Locate the cell with the specified text and output its [x, y] center coordinate. 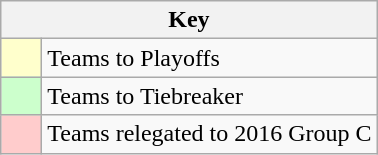
Teams relegated to 2016 Group C [210, 134]
Teams to Tiebreaker [210, 96]
Teams to Playoffs [210, 58]
Key [189, 20]
